Search for the cell housing the specified text and yield its [X, Y] center coordinate. 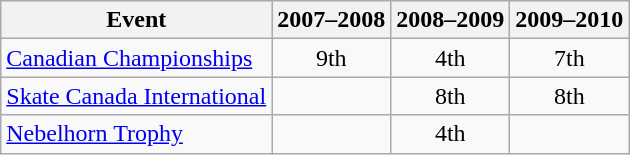
Skate Canada International [136, 96]
2007–2008 [332, 20]
Event [136, 20]
Canadian Championships [136, 58]
Nebelhorn Trophy [136, 134]
7th [570, 58]
2008–2009 [450, 20]
2009–2010 [570, 20]
9th [332, 58]
